Output the [X, Y] coordinate of the center of the cell containing the given text.  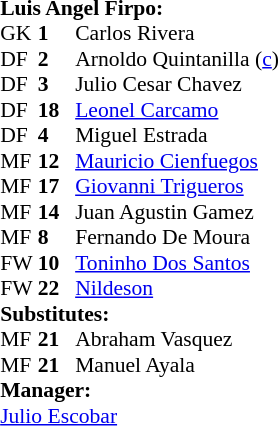
GK [19, 33]
2 [57, 59]
4 [57, 135]
1 [57, 33]
3 [57, 85]
8 [57, 237]
18 [57, 110]
10 [57, 263]
17 [57, 187]
14 [57, 212]
12 [57, 161]
22 [57, 289]
